Identify which cell holds the provided text, then report its [x, y] central coordinate. 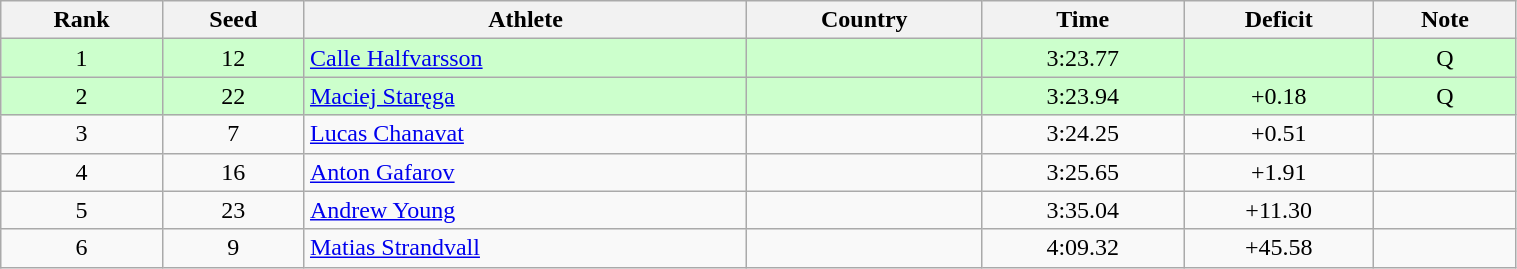
3:23.77 [1083, 58]
Athlete [525, 20]
+1.91 [1279, 172]
Seed [233, 20]
3 [82, 134]
Maciej Staręga [525, 96]
+0.18 [1279, 96]
Lucas Chanavat [525, 134]
12 [233, 58]
Note [1445, 20]
2 [82, 96]
+0.51 [1279, 134]
4:09.32 [1083, 248]
1 [82, 58]
Matias Strandvall [525, 248]
Country [864, 20]
4 [82, 172]
7 [233, 134]
22 [233, 96]
16 [233, 172]
Calle Halfvarsson [525, 58]
3:35.04 [1083, 210]
+45.58 [1279, 248]
Rank [82, 20]
Anton Gafarov [525, 172]
+11.30 [1279, 210]
3:25.65 [1083, 172]
3:23.94 [1083, 96]
5 [82, 210]
9 [233, 248]
Andrew Young [525, 210]
6 [82, 248]
3:24.25 [1083, 134]
23 [233, 210]
Deficit [1279, 20]
Time [1083, 20]
